Return [X, Y] of the center of cell containing provided text 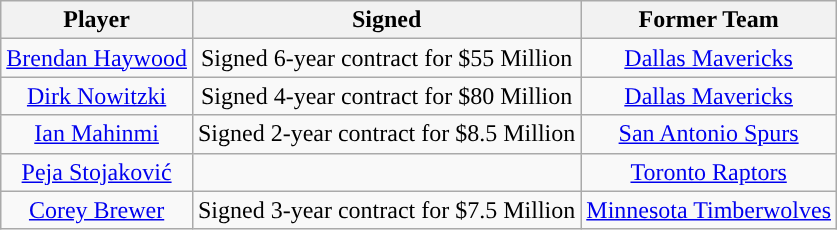
San Antonio Spurs [709, 134]
Signed 2-year contract for $8.5 Million [386, 134]
Peja Stojaković [97, 172]
Signed [386, 20]
Former Team [709, 20]
Dirk Nowitzki [97, 96]
Minnesota Timberwolves [709, 210]
Signed 3-year contract for $7.5 Million [386, 210]
Ian Mahinmi [97, 134]
Brendan Haywood [97, 58]
Player [97, 20]
Signed 6-year contract for $55 Million [386, 58]
Toronto Raptors [709, 172]
Corey Brewer [97, 210]
Signed 4-year contract for $80 Million [386, 96]
